Scan for the cell matching the given text and deliver its (x, y) coordinate at center. 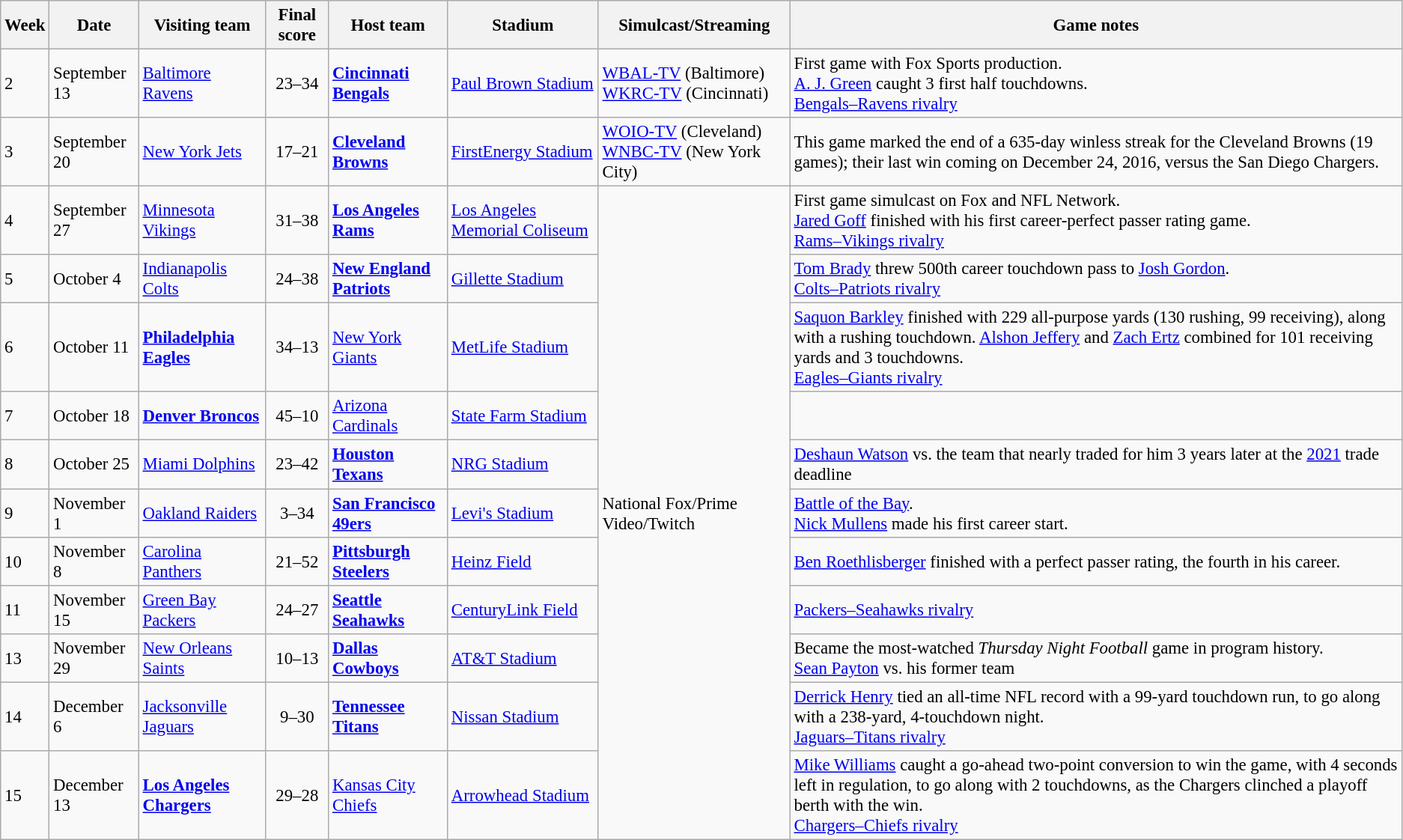
Philadelphia Eagles (202, 347)
4 (25, 221)
Host team (388, 25)
AT&T Stadium (523, 657)
9 (25, 514)
10 (25, 561)
Indianapolis Colts (202, 279)
23–34 (297, 84)
Dallas Cowboys (388, 657)
Los Angeles Memorial Coliseum (523, 221)
November 15 (94, 609)
11 (25, 609)
September 13 (94, 84)
MetLife Stadium (523, 347)
Baltimore Ravens (202, 84)
National Fox/Prime Video/Twitch (694, 514)
First game with Fox Sports production.A. J. Green caught 3 first half touchdowns.Bengals–Ravens rivalry (1096, 84)
13 (25, 657)
Became the most-watched Thursday Night Football game in program history.Sean Payton vs. his former team (1096, 657)
5 (25, 279)
Arrowhead Stadium (523, 795)
31–38 (297, 221)
New York Giants (388, 347)
3–34 (297, 514)
21–52 (297, 561)
Heinz Field (523, 561)
Carolina Panthers (202, 561)
Paul Brown Stadium (523, 84)
15 (25, 795)
24–27 (297, 609)
17–21 (297, 152)
Seattle Seahawks (388, 609)
First game simulcast on Fox and NFL Network.Jared Goff finished with his first career-perfect passer rating game.Rams–Vikings rivalry (1096, 221)
September 20 (94, 152)
October 18 (94, 416)
State Farm Stadium (523, 416)
8 (25, 464)
Cleveland Browns (388, 152)
Packers–Seahawks rivalry (1096, 609)
Date (94, 25)
San Francisco 49ers (388, 514)
Oakland Raiders (202, 514)
CenturyLink Field (523, 609)
23–42 (297, 464)
24–38 (297, 279)
Cincinnati Bengals (388, 84)
Tennessee Titans (388, 716)
FirstEnergy Stadium (523, 152)
45–10 (297, 416)
December 13 (94, 795)
Tom Brady threw 500th career touchdown pass to Josh Gordon.Colts–Patriots rivalry (1096, 279)
Los Angeles Rams (388, 221)
New Orleans Saints (202, 657)
November 1 (94, 514)
3 (25, 152)
Arizona Cardinals (388, 416)
Ben Roethlisberger finished with a perfect passer rating, the fourth in his career. (1096, 561)
Deshaun Watson vs. the team that nearly traded for him 3 years later at the 2021 trade deadline (1096, 464)
Jacksonville Jaguars (202, 716)
Visiting team (202, 25)
Gillette Stadium (523, 279)
Simulcast/Streaming (694, 25)
6 (25, 347)
November 29 (94, 657)
Pittsburgh Steelers (388, 561)
Kansas City Chiefs (388, 795)
October 11 (94, 347)
WBAL-TV (Baltimore)WKRC-TV (Cincinnati) (694, 84)
Denver Broncos (202, 416)
Minnesota Vikings (202, 221)
October 4 (94, 279)
October 25 (94, 464)
7 (25, 416)
Stadium (523, 25)
Battle of the Bay.Nick Mullens made his first career start. (1096, 514)
9–30 (297, 716)
Los Angeles Chargers (202, 795)
Houston Texans (388, 464)
December 6 (94, 716)
14 (25, 716)
NRG Stadium (523, 464)
34–13 (297, 347)
November 8 (94, 561)
New England Patriots (388, 279)
Week (25, 25)
29–28 (297, 795)
Derrick Henry tied an all-time NFL record with a 99-yard touchdown run, to go along with a 238-yard, 4-touchdown night.Jaguars–Titans rivalry (1096, 716)
2 (25, 84)
10–13 (297, 657)
New York Jets (202, 152)
Miami Dolphins (202, 464)
September 27 (94, 221)
Levi's Stadium (523, 514)
WOIO-TV (Cleveland)WNBC-TV (New York City) (694, 152)
Game notes (1096, 25)
Nissan Stadium (523, 716)
Final score (297, 25)
Green Bay Packers (202, 609)
